Return (X, Y) of the center of cell containing provided text 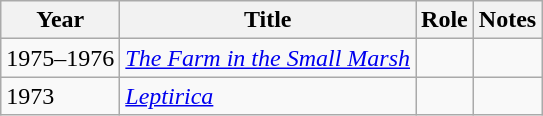
1973 (60, 96)
1975–1976 (60, 58)
Title (268, 20)
Role (445, 20)
Year (60, 20)
Notes (507, 20)
Leptirica (268, 96)
The Farm in the Small Marsh (268, 58)
